Identify which cell holds the provided text, then report its (X, Y) central coordinate. 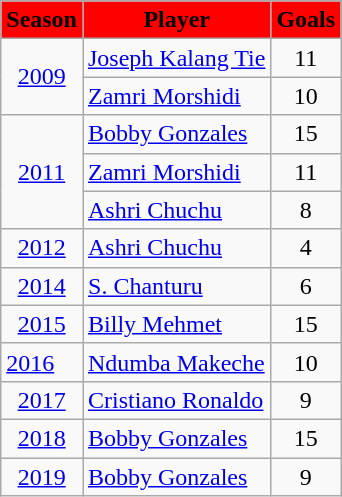
2017 (42, 400)
Billy Mehmet (176, 324)
Joseph Kalang Tie (176, 58)
2014 (42, 286)
2016 (42, 362)
6 (306, 286)
2009 (42, 77)
4 (306, 248)
2011 (42, 172)
Season (42, 20)
Player (176, 20)
Cristiano Ronaldo (176, 400)
2018 (42, 438)
S. Chanturu (176, 286)
2019 (42, 477)
Ndumba Makeche (176, 362)
Goals (306, 20)
2015 (42, 324)
8 (306, 210)
2012 (42, 248)
